Identify which cell holds the provided text, then report its [x, y] central coordinate. 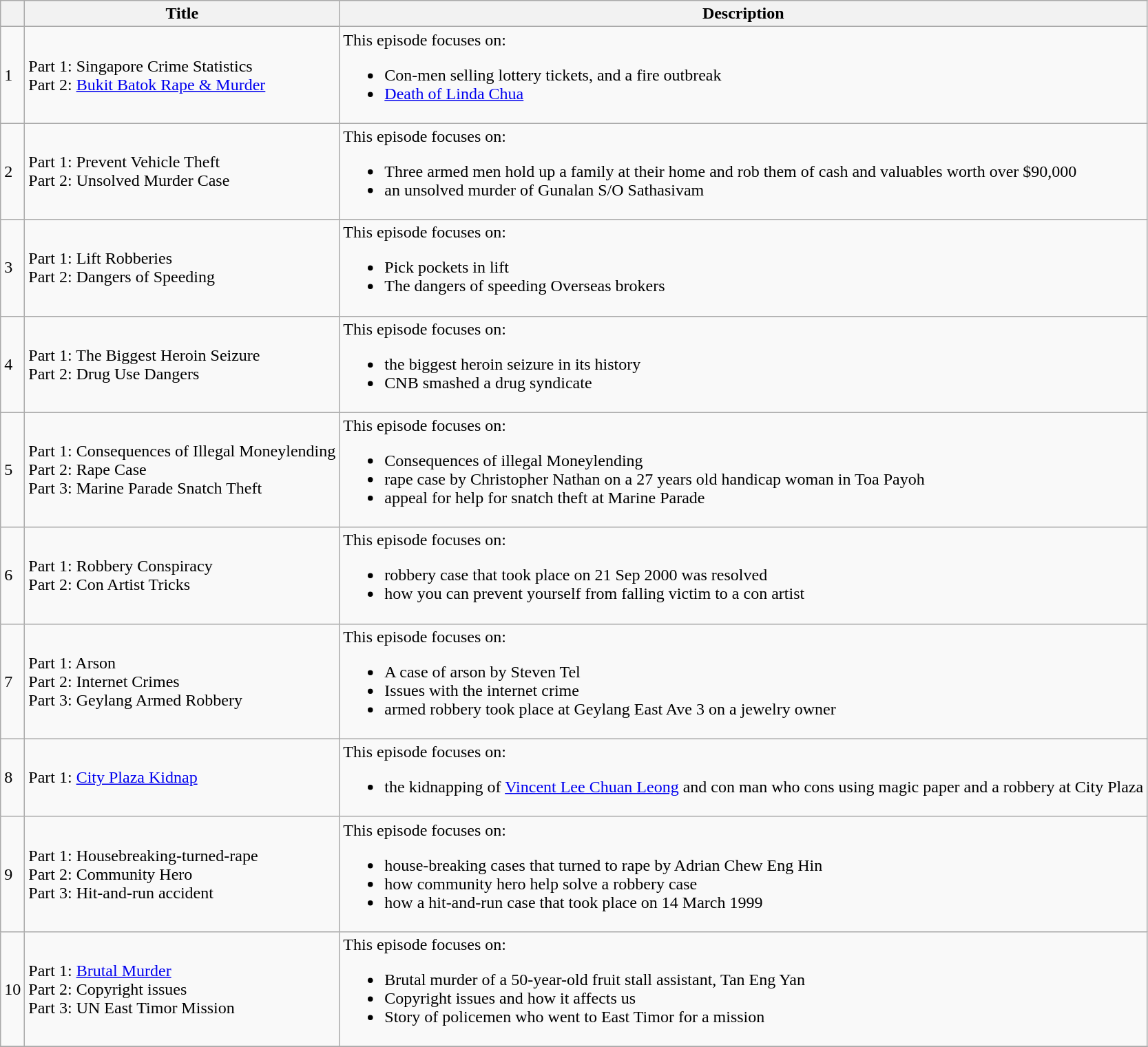
10 [12, 988]
Part 1: Brutal Murder Part 2: Copyright issues Part 3: UN East Timor Mission [182, 988]
Title [182, 14]
This episode focuses on:Pick pockets in liftThe dangers of speeding Overseas brokers [744, 268]
4 [12, 364]
Part 1: Lift Robberies Part 2: Dangers of Speeding [182, 268]
2 [12, 171]
5 [12, 469]
Part 1: Robbery Conspiracy Part 2: Con Artist Tricks [182, 575]
7 [12, 681]
Part 1: Singapore Crime Statistics Part 2: Bukit Batok Rape & Murder [182, 75]
This episode focuses on:the kidnapping of Vincent Lee Chuan Leong and con man who cons using magic paper and a robbery at City Plaza [744, 778]
6 [12, 575]
This episode focuses on:A case of arson by Steven TelIssues with the internet crimearmed robbery took place at Geylang East Ave 3 on a jewelry owner [744, 681]
Part 1: City Plaza Kidnap [182, 778]
Part 1: The Biggest Heroin Seizure Part 2: Drug Use Dangers [182, 364]
9 [12, 874]
Part 1: Prevent Vehicle Theft Part 2: Unsolved Murder Case [182, 171]
This episode focuses on:the biggest heroin seizure in its historyCNB smashed a drug syndicate [744, 364]
3 [12, 268]
Description [744, 14]
Part 1: Housebreaking-turned-rapePart 2: Community Hero Part 3: Hit-and-run accident [182, 874]
Part 1: Arson Part 2: Internet Crimes Part 3: Geylang Armed Robbery [182, 681]
This episode focuses on:robbery case that took place on 21 Sep 2000 was resolvedhow you can prevent yourself from falling victim to a con artist [744, 575]
This episode focuses on:Con-men selling lottery tickets, and a fire outbreakDeath of Linda Chua [744, 75]
8 [12, 778]
Part 1: Consequences of Illegal Moneylending Part 2: Rape Case Part 3: Marine Parade Snatch Theft [182, 469]
1 [12, 75]
